Scan for the cell matching the given text and deliver its (x, y) coordinate at center. 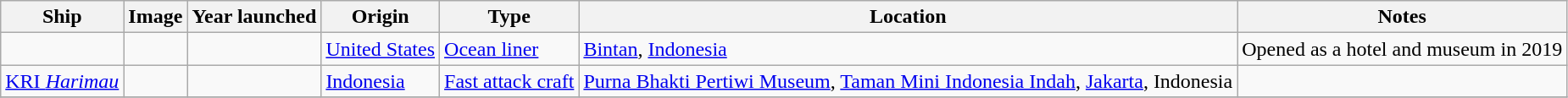
Type (509, 17)
Fast attack craft (509, 81)
Image (156, 17)
Purna Bhakti Pertiwi Museum, Taman Mini Indonesia Indah, Jakarta, Indonesia (909, 81)
Ocean liner (509, 49)
Notes (1402, 17)
Year launched (254, 17)
Opened as a hotel and museum in 2019 (1402, 49)
Origin (381, 17)
KRI Harimau (63, 81)
Indonesia (381, 81)
Ship (63, 17)
Location (909, 17)
United States (381, 49)
Bintan, Indonesia (909, 49)
